From the cell containing the given text, extract its center point as (X, Y) coordinate. 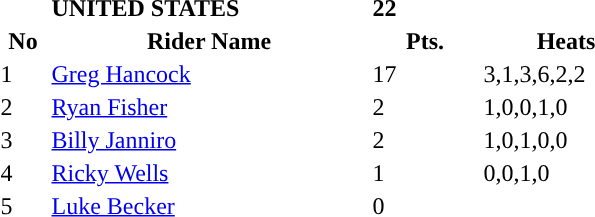
Billy Janniro (209, 140)
Ryan Fisher (209, 107)
Greg Hancock (209, 74)
Pts. (425, 41)
Ricky Wells (209, 173)
Rider Name (209, 41)
17 (425, 74)
1 (425, 173)
